Extract the [X, Y] coordinate from the center of the cell holding the provided text.  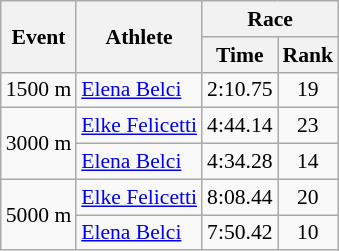
5000 m [38, 214]
10 [308, 233]
19 [308, 90]
Rank [308, 55]
8:08.44 [240, 197]
Event [38, 36]
Athlete [139, 36]
2:10.75 [240, 90]
7:50.42 [240, 233]
4:34.28 [240, 162]
Race [270, 19]
23 [308, 126]
Time [240, 55]
20 [308, 197]
14 [308, 162]
3000 m [38, 144]
4:44.14 [240, 126]
1500 m [38, 90]
